Output the (x, y) coordinate of the center of the cell containing the given text.  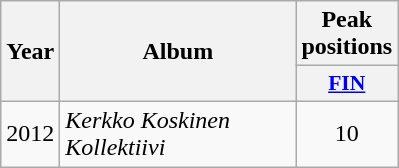
Kerkko Koskinen Kollektiivi (178, 134)
Peak positions (347, 34)
Year (30, 52)
Album (178, 52)
10 (347, 134)
FIN (347, 84)
2012 (30, 134)
